Detect which cell encompasses the target text, then output its [x, y] center coordinate. 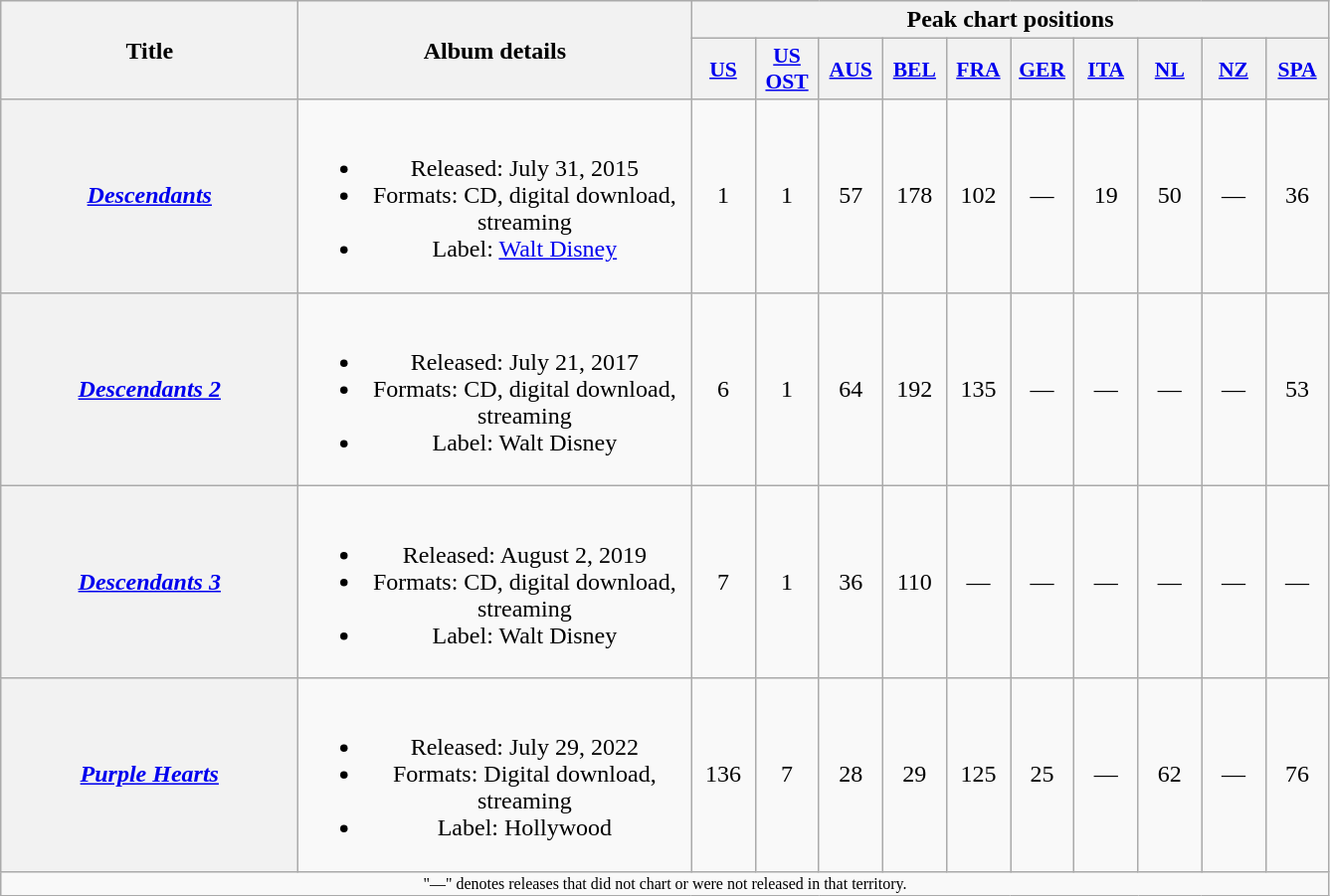
178 [914, 196]
192 [914, 389]
110 [914, 582]
64 [851, 389]
Descendants [149, 196]
135 [978, 389]
"—" denotes releases that did not chart or were not released in that territory. [665, 883]
Descendants 2 [149, 389]
NL [1170, 70]
29 [914, 775]
6 [723, 389]
25 [1043, 775]
76 [1297, 775]
USOST [787, 70]
125 [978, 775]
Released: July 31, 2015Formats: CD, digital download, streamingLabel: Walt Disney [495, 196]
136 [723, 775]
19 [1106, 196]
Title [149, 50]
AUS [851, 70]
BEL [914, 70]
Album details [495, 50]
53 [1297, 389]
28 [851, 775]
57 [851, 196]
US [723, 70]
Released: July 21, 2017Formats: CD, digital download, streamingLabel: Walt Disney [495, 389]
50 [1170, 196]
ITA [1106, 70]
FRA [978, 70]
Released: July 29, 2022Formats: Digital download, streamingLabel: Hollywood [495, 775]
102 [978, 196]
SPA [1297, 70]
62 [1170, 775]
NZ [1234, 70]
Descendants 3 [149, 582]
Peak chart positions [1011, 20]
Purple Hearts [149, 775]
Released: August 2, 2019Formats: CD, digital download, streamingLabel: Walt Disney [495, 582]
GER [1043, 70]
